Determine the (X, Y) coordinate at the center of the cell enclosing the given text.  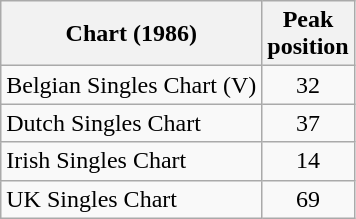
14 (308, 161)
Peakposition (308, 34)
UK Singles Chart (132, 199)
Irish Singles Chart (132, 161)
32 (308, 85)
69 (308, 199)
37 (308, 123)
Chart (1986) (132, 34)
Dutch Singles Chart (132, 123)
Belgian Singles Chart (V) (132, 85)
